Pinpoint the cell where the given text exists, returning its [x, y] midpoint coordinate. 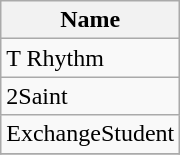
T Rhythm [90, 58]
ExchangeStudent [90, 134]
2Saint [90, 96]
Name [90, 20]
